Output the (x, y) coordinate of the center of the cell containing the given text.  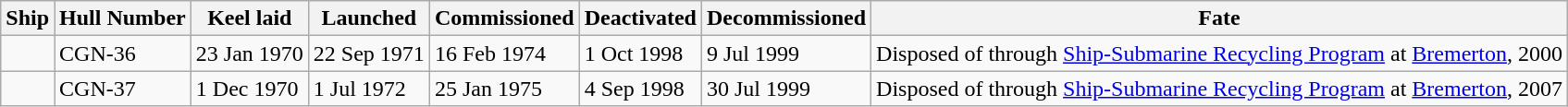
CGN-36 (123, 53)
CGN-37 (123, 89)
Keel laid (250, 18)
9 Jul 1999 (786, 53)
Decommissioned (786, 18)
Fate (1219, 18)
25 Jan 1975 (504, 89)
1 Jul 1972 (368, 89)
Commissioned (504, 18)
Disposed of through Ship-Submarine Recycling Program at Bremerton, 2007 (1219, 89)
1 Oct 1998 (640, 53)
Ship (28, 18)
Disposed of through Ship-Submarine Recycling Program at Bremerton, 2000 (1219, 53)
1 Dec 1970 (250, 89)
22 Sep 1971 (368, 53)
Hull Number (123, 18)
16 Feb 1974 (504, 53)
23 Jan 1970 (250, 53)
Launched (368, 18)
4 Sep 1998 (640, 89)
Deactivated (640, 18)
30 Jul 1999 (786, 89)
